Return the (X, Y) coordinate for the center point of the cell that contains the specified text.  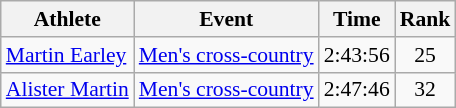
25 (426, 55)
32 (426, 90)
Martin Earley (68, 55)
Event (226, 19)
2:43:56 (357, 55)
Time (357, 19)
Athlete (68, 19)
Rank (426, 19)
2:47:46 (357, 90)
Alister Martin (68, 90)
